Return the (x, y) coordinate for the center point of the cell that contains the specified text.  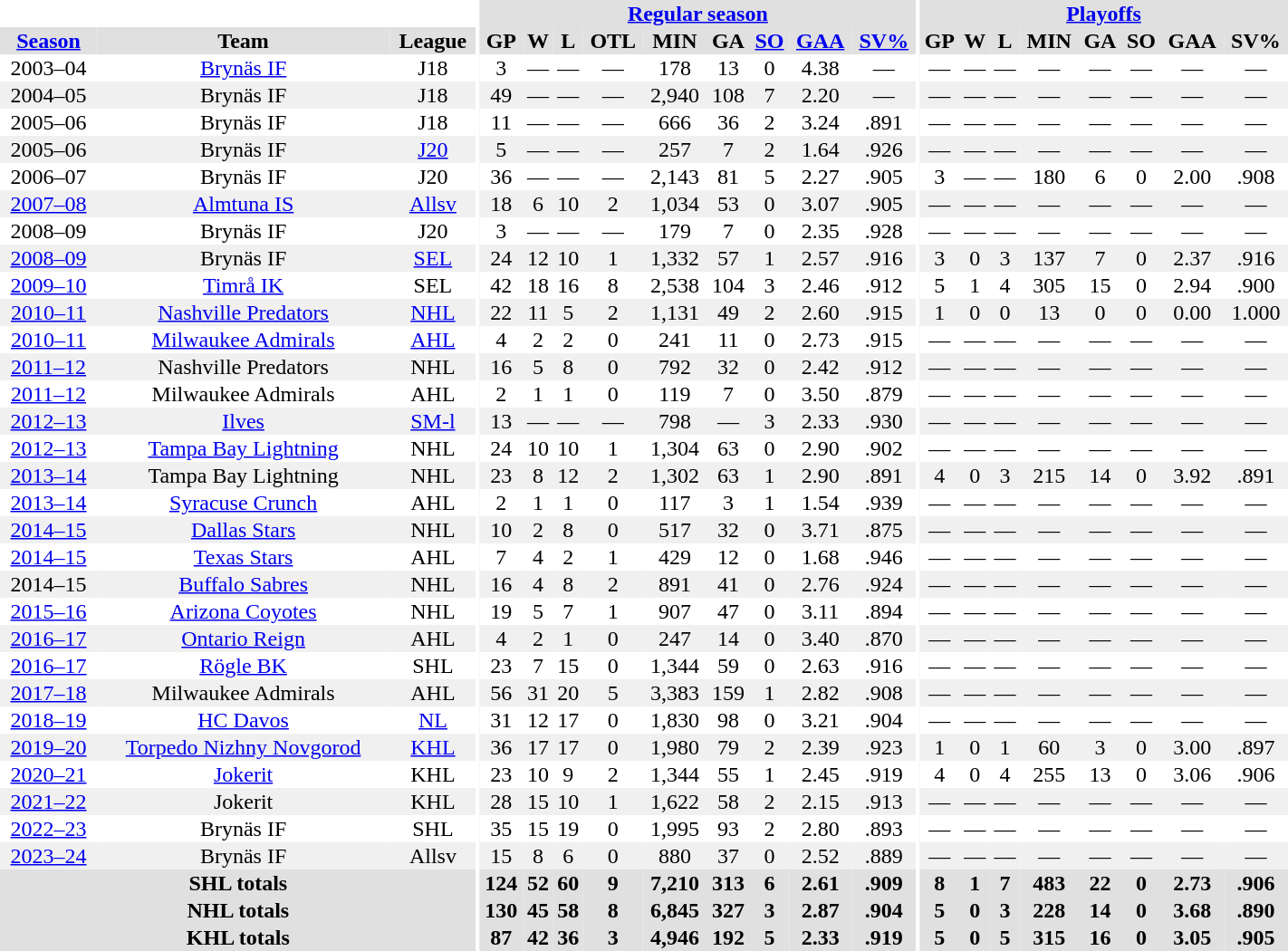
7,210 (675, 883)
3.21 (821, 720)
.900 (1255, 285)
NL (433, 720)
Arizona Coyotes (243, 611)
1,830 (675, 720)
313 (728, 883)
2003–04 (49, 68)
SM-l (433, 421)
52 (538, 883)
League (433, 41)
159 (728, 693)
.913 (884, 802)
.890 (1255, 910)
2009–10 (49, 285)
Timrå IK (243, 285)
.870 (884, 639)
119 (675, 394)
Texas Stars (243, 557)
Rögle BK (243, 666)
327 (728, 910)
228 (1049, 910)
179 (675, 231)
.939 (884, 503)
429 (675, 557)
.894 (884, 611)
907 (675, 611)
87 (501, 937)
4,946 (675, 937)
137 (1049, 258)
.924 (884, 584)
3.24 (821, 122)
1,131 (675, 312)
2.20 (821, 95)
1,995 (675, 829)
Ontario Reign (243, 639)
1,302 (675, 475)
180 (1049, 177)
3.07 (821, 204)
3.68 (1192, 910)
.946 (884, 557)
Season (49, 41)
59 (728, 666)
Team (243, 41)
792 (675, 367)
3.06 (1192, 774)
2023–24 (49, 856)
47 (728, 611)
178 (675, 68)
3.00 (1192, 747)
1,980 (675, 747)
81 (728, 177)
2.82 (821, 693)
3.71 (821, 530)
3,383 (675, 693)
28 (501, 802)
2.45 (821, 774)
2020–21 (49, 774)
517 (675, 530)
Buffalo Sabres (243, 584)
45 (538, 910)
KHL totals (238, 937)
2.63 (821, 666)
Dallas Stars (243, 530)
4.38 (821, 68)
98 (728, 720)
798 (675, 421)
130 (501, 910)
1,622 (675, 802)
2.80 (821, 829)
891 (675, 584)
108 (728, 95)
.930 (884, 421)
2.57 (821, 258)
2.94 (1192, 285)
.909 (884, 883)
Almtuna IS (243, 204)
NHL totals (238, 910)
124 (501, 883)
1.54 (821, 503)
2007–08 (49, 204)
Torpedo Nizhny Novgorod (243, 747)
.923 (884, 747)
483 (1049, 883)
3.40 (821, 639)
2004–05 (49, 95)
56 (501, 693)
1.64 (821, 149)
247 (675, 639)
2.46 (821, 285)
2018–19 (49, 720)
OTL (613, 41)
2.15 (821, 802)
104 (728, 285)
53 (728, 204)
666 (675, 122)
.889 (884, 856)
1,304 (675, 448)
257 (675, 149)
2.27 (821, 177)
6,845 (675, 910)
55 (728, 774)
241 (675, 340)
2.35 (821, 231)
2.39 (821, 747)
.928 (884, 231)
315 (1049, 937)
2015–16 (49, 611)
.875 (884, 530)
3.11 (821, 611)
.879 (884, 394)
Ilves (243, 421)
3.50 (821, 394)
.902 (884, 448)
305 (1049, 285)
2.42 (821, 367)
35 (501, 829)
HC Davos (243, 720)
2.60 (821, 312)
1.68 (821, 557)
2.87 (821, 910)
192 (728, 937)
1,034 (675, 204)
.897 (1255, 747)
2017–18 (49, 693)
3.05 (1192, 937)
2.61 (821, 883)
1.000 (1255, 312)
880 (675, 856)
2021–22 (49, 802)
0.00 (1192, 312)
255 (1049, 774)
2.00 (1192, 177)
2019–20 (49, 747)
Regular season (697, 14)
37 (728, 856)
.926 (884, 149)
93 (728, 829)
2006–07 (49, 177)
Syracuse Crunch (243, 503)
117 (675, 503)
2022–23 (49, 829)
57 (728, 258)
2.37 (1192, 258)
1,332 (675, 258)
2,538 (675, 285)
2.52 (821, 856)
20 (569, 693)
2.76 (821, 584)
2,940 (675, 95)
215 (1049, 475)
79 (728, 747)
41 (728, 584)
2,143 (675, 177)
Playoffs (1103, 14)
3.92 (1192, 475)
SHL totals (238, 883)
.893 (884, 829)
